For the text-containing cell, return its midpoint in [X, Y] coordinate format. 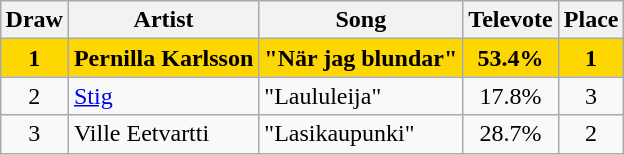
"När jag blundar" [361, 58]
Place [591, 20]
Stig [163, 96]
28.7% [510, 134]
Song [361, 20]
53.4% [510, 58]
17.8% [510, 96]
Draw [34, 20]
Ville Eetvartti [163, 134]
Pernilla Karlsson [163, 58]
"Lasikaupunki" [361, 134]
"Laululeija" [361, 96]
Televote [510, 20]
Artist [163, 20]
